From the cell containing the given text, extract its center point as (X, Y) coordinate. 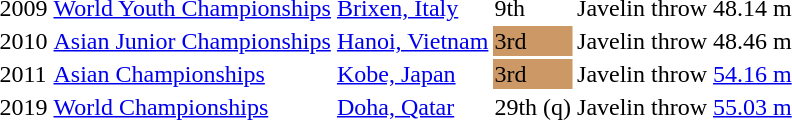
Asian Championships (192, 74)
Hanoi, Vietnam (412, 41)
Asian Junior Championships (192, 41)
Kobe, Japan (412, 74)
